Detect which cell encompasses the target text, then output its (x, y) center coordinate. 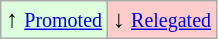
↓ Relegated (162, 20)
↑ Promoted (54, 20)
